Return [X, Y] of the center of cell containing provided text 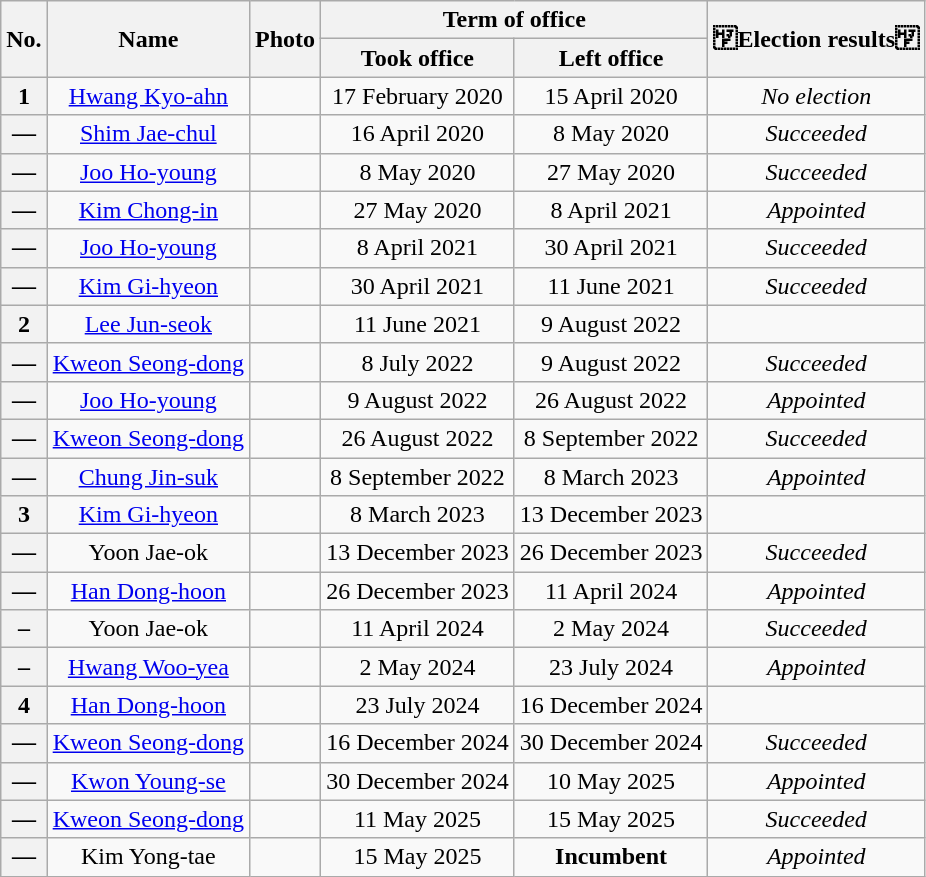
Hwang Kyo-ahn [148, 96]
Photo [286, 39]
Chung Jin-suk [148, 477]
Name [148, 39]
3 [24, 515]
Shim Jae-chul [148, 134]
Left office [611, 58]
Lee Jun-seok [148, 324]
No election [816, 96]
15 April 2020 [611, 96]
Kwon Young-se [148, 781]
Kim Chong-in [148, 210]
1 [24, 96]
17 February 2020 [418, 96]
Took office [418, 58]
Kim Yong-tae [148, 857]
11 May 2025 [418, 819]
Incumbent [611, 857]
ᅠElection resultsᅠ [816, 39]
10 May 2025 [611, 781]
8 July 2022 [418, 362]
16 April 2020 [418, 134]
4 [24, 705]
Hwang Woo-yea [148, 667]
Term of office [514, 20]
2 [24, 324]
No. [24, 39]
